Return (X, Y) of the center of cell containing provided text 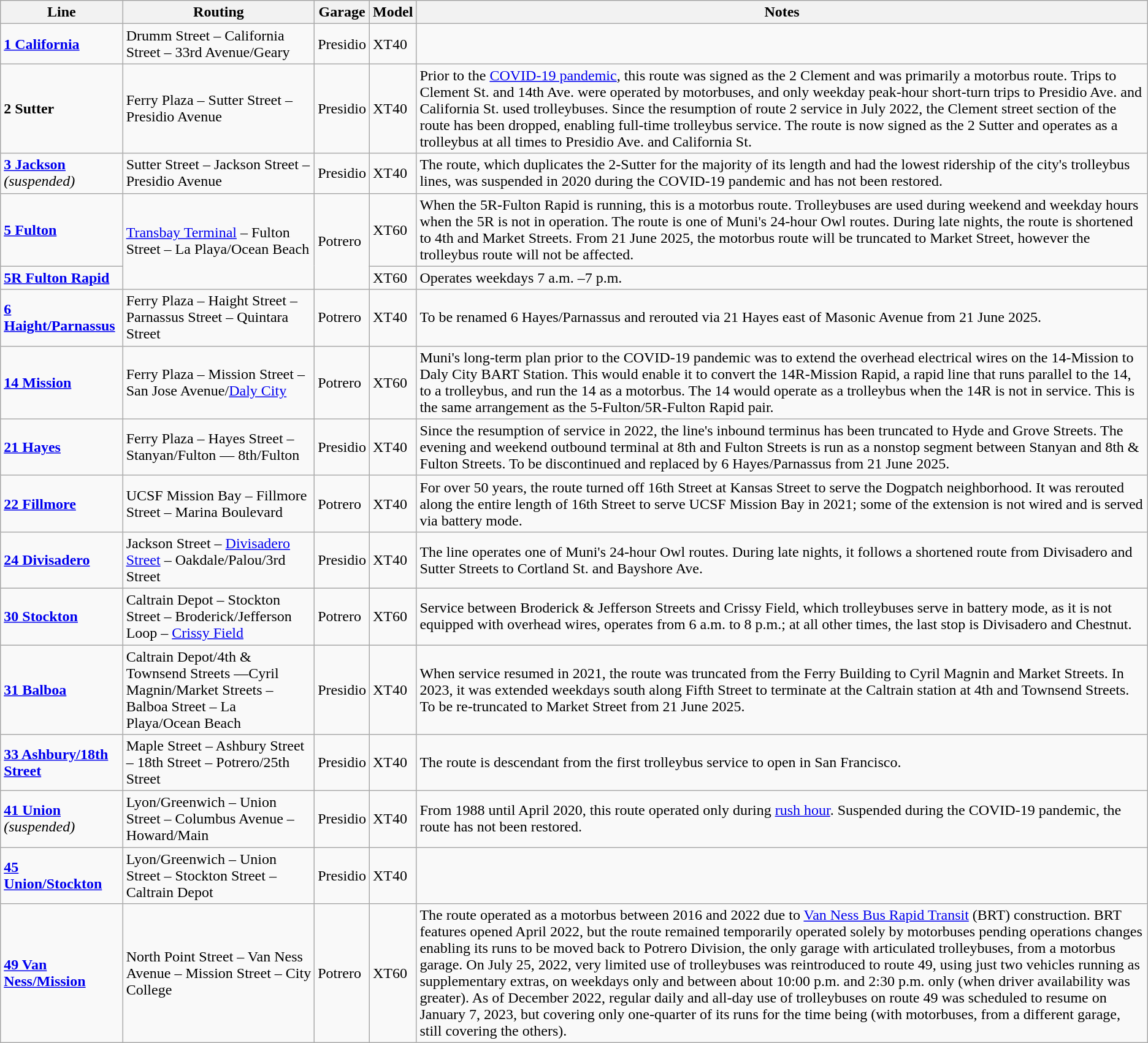
Jackson Street – Divisadero Street – Oakdale/Palou/3rd Street (218, 560)
From 1988 until April 2020, this route operated only during rush hour. Suspended during the COVID-19 pandemic, the route has not been restored. (782, 819)
Caltrain Depot – Stockton Street – Broderick/Jefferson Loop – Crissy Field (218, 616)
Notes (782, 12)
Ferry Plaza – Sutter Street – Presidio Avenue (218, 109)
Maple Street – Ashbury Street – 18th Street – Potrero/25th Street (218, 763)
3 Jackson (suspended) (61, 173)
Ferry Plaza – Haight Street – Parnassus Street – Quintara Street (218, 318)
Line (61, 12)
45 Union/Stockton (61, 876)
Garage (342, 12)
49 Van Ness/Mission (61, 974)
Lyon/Greenwich – Union Street – Columbus Avenue – Howard/Main (218, 819)
North Point Street – Van Ness Avenue – Mission Street – City College (218, 974)
Transbay Terminal – Fulton Street – La Playa/Ocean Beach (218, 242)
Drumm Street – California Street – 33rd Avenue/Geary (218, 44)
Sutter Street – Jackson Street – Presidio Avenue (218, 173)
To be renamed 6 Hayes/Parnassus and rerouted via 21 Hayes east of Masonic Avenue from 21 June 2025. (782, 318)
5R Fulton Rapid (61, 278)
2 Sutter (61, 109)
Ferry Plaza – Mission Street – San Jose Avenue/Daly City (218, 383)
The route is descendant from the first trolleybus service to open in San Francisco. (782, 763)
1 California (61, 44)
Lyon/Greenwich – Union Street – Stockton Street – Caltrain Depot (218, 876)
30 Stockton (61, 616)
24 Divisadero (61, 560)
6 Haight/Parnassus (61, 318)
31 Balboa (61, 690)
UCSF Mission Bay – Fillmore Street – Marina Boulevard (218, 503)
21 Hayes (61, 447)
33 Ashbury/18th Street (61, 763)
Ferry Plaza – Hayes Street – Stanyan/Fulton — 8th/Fulton (218, 447)
41 Union (suspended) (61, 819)
Model (392, 12)
22 Fillmore (61, 503)
Routing (218, 12)
5 Fulton (61, 229)
Operates weekdays 7 a.m. –7 p.m. (782, 278)
14 Mission (61, 383)
Caltrain Depot/4th & Townsend Streets —Cyril Magnin/Market Streets – Balboa Street – La Playa/Ocean Beach (218, 690)
